Find where the given text appears and provide that cell's center as (X, Y) coordinate. 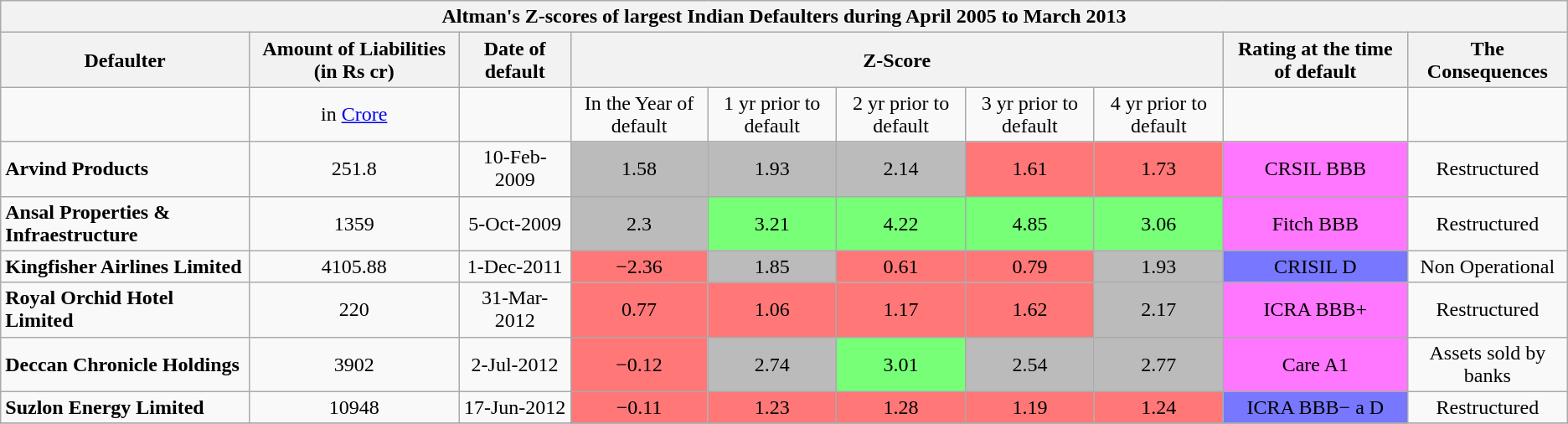
Assets sold by banks (1488, 364)
−2.36 (639, 266)
1.19 (1029, 407)
4 yr prior to default (1158, 114)
0.79 (1029, 266)
Fitch BBB (1315, 223)
1.61 (1029, 169)
Amount of Liabilities (in Rs cr) (353, 60)
0.77 (639, 310)
1.62 (1029, 310)
2.3 (639, 223)
Z-Score (896, 60)
The Consequences (1488, 60)
1.58 (639, 169)
2.74 (772, 364)
−0.12 (639, 364)
4.85 (1029, 223)
3.21 (772, 223)
in Crore (353, 114)
3 yr prior to default (1029, 114)
In the Year of default (639, 114)
2.14 (901, 169)
CRSIL BBB (1315, 169)
−0.11 (639, 407)
10-Feb-2009 (514, 169)
3902 (353, 364)
10948 (353, 407)
2.17 (1158, 310)
31-Mar-2012 (514, 310)
Ansal Properties & Infraestructure (126, 223)
0.61 (901, 266)
1359 (353, 223)
Arvind Products (126, 169)
Non Operational (1488, 266)
Altman's Z-scores of largest Indian Defaulters during April 2005 to March 2013 (784, 17)
Rating at the time of default (1315, 60)
1.24 (1158, 407)
CRISIL D (1315, 266)
ICRA BBB+ (1315, 310)
1.73 (1158, 169)
4.22 (901, 223)
Care A1 (1315, 364)
1.23 (772, 407)
17-Jun-2012 (514, 407)
2.77 (1158, 364)
1.28 (901, 407)
Deccan Chronicle Holdings (126, 364)
251.8 (353, 169)
3.06 (1158, 223)
1 yr prior to default (772, 114)
4105.88 (353, 266)
Royal Orchid Hotel Limited (126, 310)
Defaulter (126, 60)
3.01 (901, 364)
ICRA BBB− a D (1315, 407)
2-Jul-2012 (514, 364)
2 yr prior to default (901, 114)
2.54 (1029, 364)
220 (353, 310)
1.17 (901, 310)
Suzlon Energy Limited (126, 407)
1.85 (772, 266)
5-Oct-2009 (514, 223)
Kingfisher Airlines Limited (126, 266)
Date of default (514, 60)
1.06 (772, 310)
1-Dec-2011 (514, 266)
